Extract the [X, Y] coordinate from the center of the cell holding the provided text.  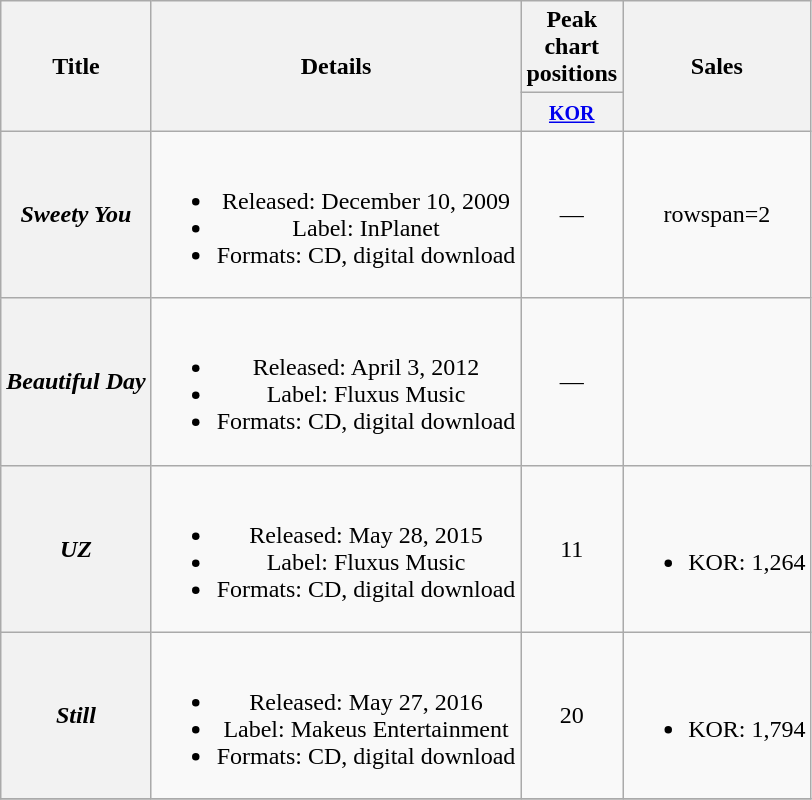
KOR: 1,264 [717, 548]
Sales [717, 66]
11 [572, 548]
rowspan=2 [717, 214]
Still [76, 716]
Sweety You [76, 214]
Beautiful Day [76, 382]
Released: May 28, 2015Label: Fluxus MusicFormats: CD, digital download [336, 548]
Details [336, 66]
Title [76, 66]
KOR: 1,794 [717, 716]
20 [572, 716]
Released: April 3, 2012Label: Fluxus MusicFormats: CD, digital download [336, 382]
Peakchartpositions [572, 47]
UZ [76, 548]
KOR [572, 112]
Released: May 27, 2016Label: Makeus EntertainmentFormats: CD, digital download [336, 716]
Released: December 10, 2009Label: InPlanetFormats: CD, digital download [336, 214]
